Pinpoint the cell where the given text exists, returning its [X, Y] midpoint coordinate. 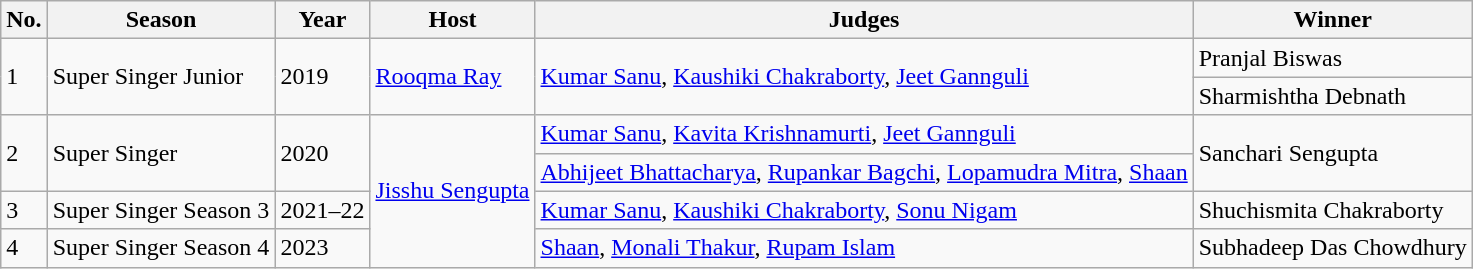
Subhadeep Das Chowdhury [1332, 248]
Kumar Sanu, Kaushiki Chakraborty, Sonu Nigam [864, 210]
Judges [864, 20]
Sanchari Sengupta [1332, 153]
No. [24, 20]
Shuchismita Chakraborty [1332, 210]
1 [24, 77]
Super Singer Season 3 [161, 210]
2021–22 [322, 210]
2023 [322, 248]
Season [161, 20]
Rooqma Ray [452, 77]
Shaan, Monali Thakur, Rupam Islam [864, 248]
Sharmishtha Debnath [1332, 96]
2019 [322, 77]
Kumar Sanu, Kaushiki Chakraborty, Jeet Gannguli [864, 77]
3 [24, 210]
2020 [322, 153]
Super Singer [161, 153]
Super Singer Season 4 [161, 248]
Abhijeet Bhattacharya, Rupankar Bagchi, Lopamudra Mitra, Shaan [864, 172]
Pranjal Biswas [1332, 58]
Jisshu Sengupta [452, 191]
2 [24, 153]
Host [452, 20]
Super Singer Junior [161, 77]
Kumar Sanu, Kavita Krishnamurti, Jeet Gannguli [864, 134]
Winner [1332, 20]
4 [24, 248]
Year [322, 20]
